For the text-containing cell, return its midpoint in [x, y] coordinate format. 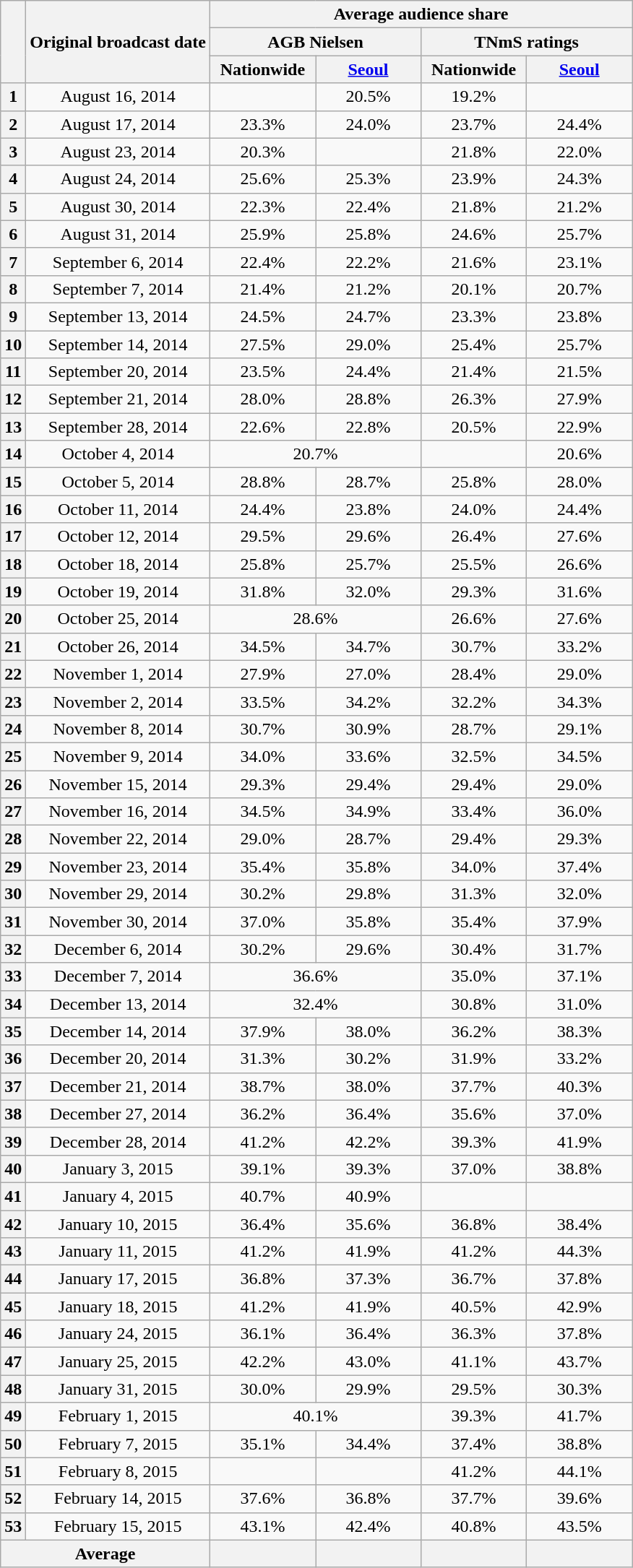
3 [13, 152]
12 [13, 399]
47 [13, 1361]
2 [13, 124]
31.9% [474, 1059]
22.9% [580, 427]
33.4% [474, 812]
50 [13, 1444]
August 17, 2014 [119, 124]
September 14, 2014 [119, 345]
22 [13, 674]
22.8% [368, 427]
September 6, 2014 [119, 261]
February 7, 2015 [119, 1444]
January 25, 2015 [119, 1361]
28.4% [474, 674]
17 [13, 537]
29.8% [368, 894]
37.1% [580, 976]
35.1% [262, 1444]
37.3% [368, 1279]
40 [13, 1169]
46 [13, 1334]
23 [13, 701]
13 [13, 427]
January 3, 2015 [119, 1169]
November 8, 2014 [119, 729]
21 [13, 646]
31.8% [262, 592]
24.7% [368, 316]
27.0% [368, 674]
27 [13, 812]
28 [13, 839]
25.5% [474, 564]
48 [13, 1389]
7 [13, 261]
32 [13, 949]
27.5% [262, 345]
24.6% [474, 234]
22.3% [262, 207]
39.1% [262, 1169]
AGB Nielsen [315, 42]
January 4, 2015 [119, 1196]
December 27, 2014 [119, 1114]
42.9% [580, 1307]
25.6% [262, 179]
20 [13, 619]
19.2% [474, 97]
41.7% [580, 1416]
September 28, 2014 [119, 427]
43.0% [368, 1361]
40.1% [315, 1416]
October 25, 2014 [119, 619]
45 [13, 1307]
34.2% [368, 701]
30.0% [262, 1389]
26.3% [474, 399]
TNmS ratings [527, 42]
38.7% [262, 1086]
January 17, 2015 [119, 1279]
36.6% [315, 976]
35.0% [474, 976]
20.1% [474, 289]
February 15, 2015 [119, 1526]
42 [13, 1224]
43.1% [262, 1526]
25.4% [474, 345]
30.9% [368, 729]
30 [13, 894]
31 [13, 922]
October 4, 2014 [119, 454]
33.5% [262, 701]
Average [105, 1554]
30.4% [474, 949]
Original broadcast date [119, 42]
32.2% [474, 701]
25.3% [368, 179]
30.3% [580, 1389]
November 22, 2014 [119, 839]
24.5% [262, 316]
24 [13, 729]
33.6% [368, 756]
32.4% [315, 1004]
24.3% [580, 179]
December 14, 2014 [119, 1031]
40.9% [368, 1196]
53 [13, 1526]
October 26, 2014 [119, 646]
10 [13, 345]
42.4% [368, 1526]
16 [13, 509]
31.7% [580, 949]
November 29, 2014 [119, 894]
44 [13, 1279]
31.6% [580, 592]
September 13, 2014 [119, 316]
February 1, 2015 [119, 1416]
38.3% [580, 1031]
December 13, 2014 [119, 1004]
20.6% [580, 454]
44.1% [580, 1471]
11 [13, 372]
41 [13, 1196]
37.6% [262, 1499]
November 23, 2014 [119, 867]
32.5% [474, 756]
38.4% [580, 1224]
43.5% [580, 1526]
November 2, 2014 [119, 701]
January 18, 2015 [119, 1307]
September 20, 2014 [119, 372]
21.6% [474, 261]
19 [13, 592]
4 [13, 179]
29.1% [580, 729]
October 19, 2014 [119, 592]
41.1% [474, 1361]
November 30, 2014 [119, 922]
October 5, 2014 [119, 482]
33 [13, 976]
44.3% [580, 1252]
November 1, 2014 [119, 674]
October 12, 2014 [119, 537]
February 8, 2015 [119, 1471]
August 23, 2014 [119, 152]
40.7% [262, 1196]
November 15, 2014 [119, 784]
34.4% [368, 1444]
8 [13, 289]
30.8% [474, 1004]
August 24, 2014 [119, 179]
43 [13, 1252]
43.7% [580, 1361]
26.4% [474, 537]
21.5% [580, 372]
September 7, 2014 [119, 289]
39 [13, 1141]
January 10, 2015 [119, 1224]
December 28, 2014 [119, 1141]
December 20, 2014 [119, 1059]
36 [13, 1059]
25 [13, 756]
52 [13, 1499]
34 [13, 1004]
26 [13, 784]
40.3% [580, 1086]
December 21, 2014 [119, 1086]
September 21, 2014 [119, 399]
36.7% [474, 1279]
22.0% [580, 152]
February 14, 2015 [119, 1499]
October 18, 2014 [119, 564]
34.7% [368, 646]
August 30, 2014 [119, 207]
29.9% [368, 1389]
28.6% [315, 619]
14 [13, 454]
August 31, 2014 [119, 234]
15 [13, 482]
18 [13, 564]
40.8% [474, 1526]
9 [13, 316]
34.9% [368, 812]
6 [13, 234]
23.7% [474, 124]
40.5% [474, 1307]
23.9% [474, 179]
36.1% [262, 1334]
36.0% [580, 812]
35 [13, 1031]
37 [13, 1086]
51 [13, 1471]
January 24, 2015 [119, 1334]
1 [13, 97]
25.9% [262, 234]
December 7, 2014 [119, 976]
39.6% [580, 1499]
23.1% [580, 261]
23.5% [262, 372]
29 [13, 867]
January 11, 2015 [119, 1252]
36.3% [474, 1334]
December 6, 2014 [119, 949]
Average audience share [421, 14]
20.3% [262, 152]
22.6% [262, 427]
October 11, 2014 [119, 509]
31.0% [580, 1004]
49 [13, 1416]
November 9, 2014 [119, 756]
22.2% [368, 261]
34.3% [580, 701]
November 16, 2014 [119, 812]
January 31, 2015 [119, 1389]
August 16, 2014 [119, 97]
38 [13, 1114]
5 [13, 207]
